Pinpoint the cell where the given text exists, returning its (x, y) midpoint coordinate. 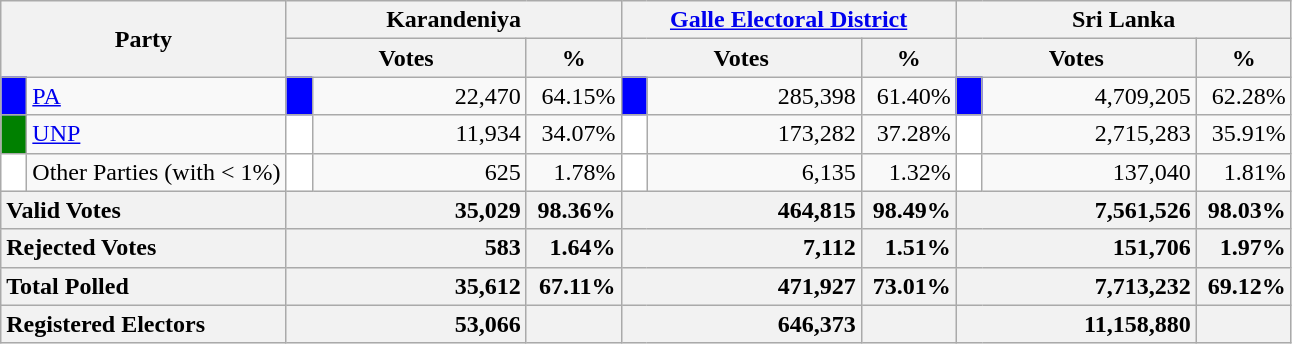
646,373 (741, 324)
583 (406, 248)
98.49% (908, 210)
173,282 (754, 134)
1.32% (908, 172)
34.07% (574, 134)
4,709,205 (1089, 96)
73.01% (908, 286)
62.28% (1244, 96)
11,158,880 (1076, 324)
1.78% (574, 172)
37.28% (908, 134)
Party (144, 39)
471,927 (741, 286)
464,815 (741, 210)
UNP (156, 134)
6,135 (754, 172)
98.36% (574, 210)
1.97% (1244, 248)
69.12% (1244, 286)
Galle Electoral District (788, 20)
67.11% (574, 286)
151,706 (1076, 248)
98.03% (1244, 210)
Karandeniya (454, 20)
35.91% (1244, 134)
Valid Votes (144, 210)
22,470 (419, 96)
Registered Electors (144, 324)
35,029 (406, 210)
61.40% (908, 96)
2,715,283 (1089, 134)
285,398 (754, 96)
Other Parties (with < 1%) (156, 172)
625 (419, 172)
7,112 (741, 248)
53,066 (406, 324)
Sri Lanka (1124, 20)
64.15% (574, 96)
Rejected Votes (144, 248)
1.51% (908, 248)
PA (156, 96)
7,561,526 (1076, 210)
Total Polled (144, 286)
35,612 (406, 286)
1.81% (1244, 172)
1.64% (574, 248)
137,040 (1089, 172)
11,934 (419, 134)
7,713,232 (1076, 286)
